Output the [x, y] coordinate of the center of the cell containing the given text.  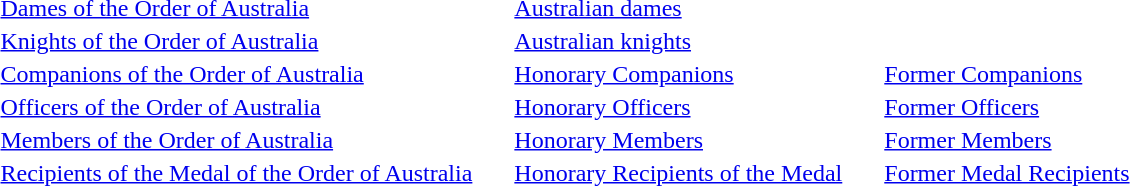
Honorary Companions [678, 74]
Honorary Members [678, 140]
Honorary Officers [678, 107]
Australian knights [678, 41]
